Return the [x, y] coordinate for the center point of the cell that contains the specified text.  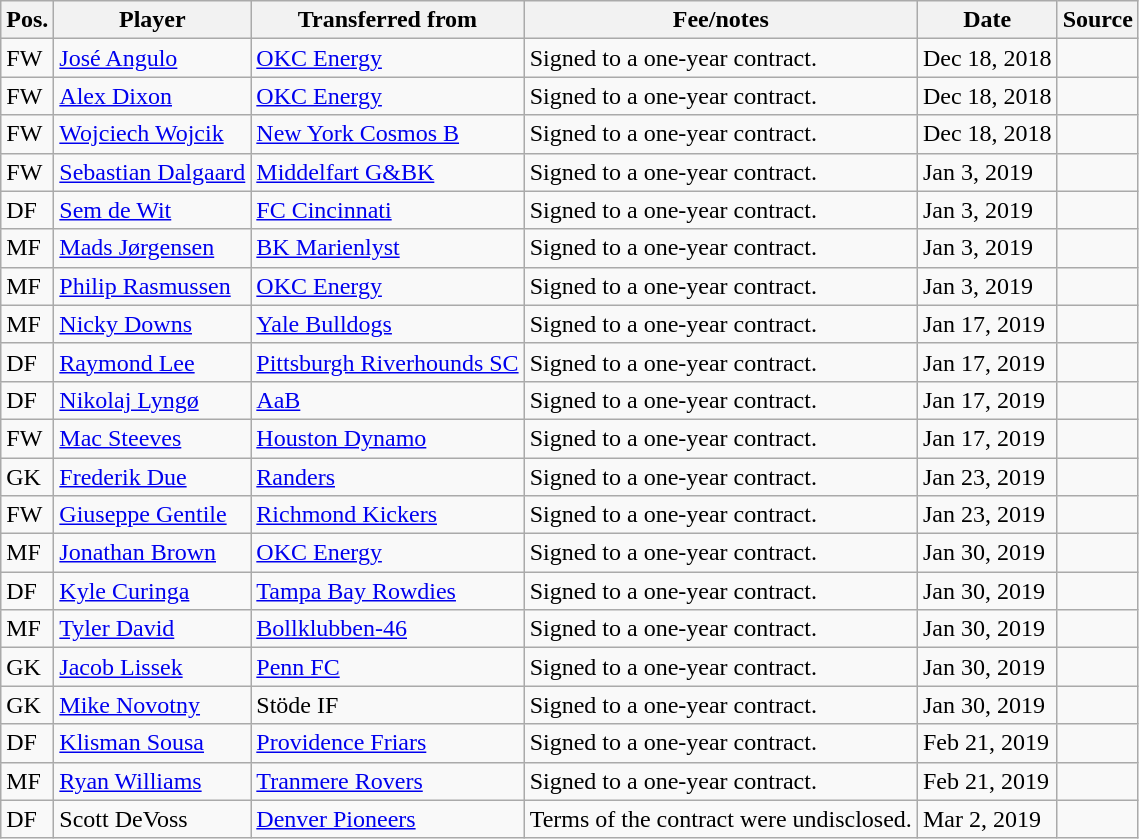
Mads Jørgensen [152, 248]
José Angulo [152, 58]
Providence Friars [388, 743]
Jonathan Brown [152, 553]
Tranmere Rovers [388, 781]
Player [152, 20]
FC Cincinnati [388, 210]
Bollklubben-46 [388, 629]
Sebastian Dalgaard [152, 172]
Nicky Downs [152, 324]
Nikolaj Lyngø [152, 400]
Wojciech Wojcik [152, 134]
Raymond Lee [152, 362]
Tampa Bay Rowdies [388, 591]
Scott DeVoss [152, 819]
Pittsburgh Riverhounds SC [388, 362]
Transferred from [388, 20]
Klisman Sousa [152, 743]
Pos. [28, 20]
Randers [388, 477]
Ryan Williams [152, 781]
Source [1098, 20]
BK Marienlyst [388, 248]
Philip Rasmussen [152, 286]
Yale Bulldogs [388, 324]
Richmond Kickers [388, 515]
Fee/notes [720, 20]
Mike Novotny [152, 705]
Stöde IF [388, 705]
Sem de Wit [152, 210]
Penn FC [388, 667]
Mac Steeves [152, 438]
Terms of the contract were undisclosed. [720, 819]
Jacob Lissek [152, 667]
Kyle Curinga [152, 591]
Houston Dynamo [388, 438]
Giuseppe Gentile [152, 515]
Tyler David [152, 629]
Middelfart G&BK [388, 172]
Mar 2, 2019 [987, 819]
Denver Pioneers [388, 819]
AaB [388, 400]
Frederik Due [152, 477]
Alex Dixon [152, 96]
New York Cosmos B [388, 134]
Date [987, 20]
